Output the (X, Y) coordinate of the center of the cell containing the given text.  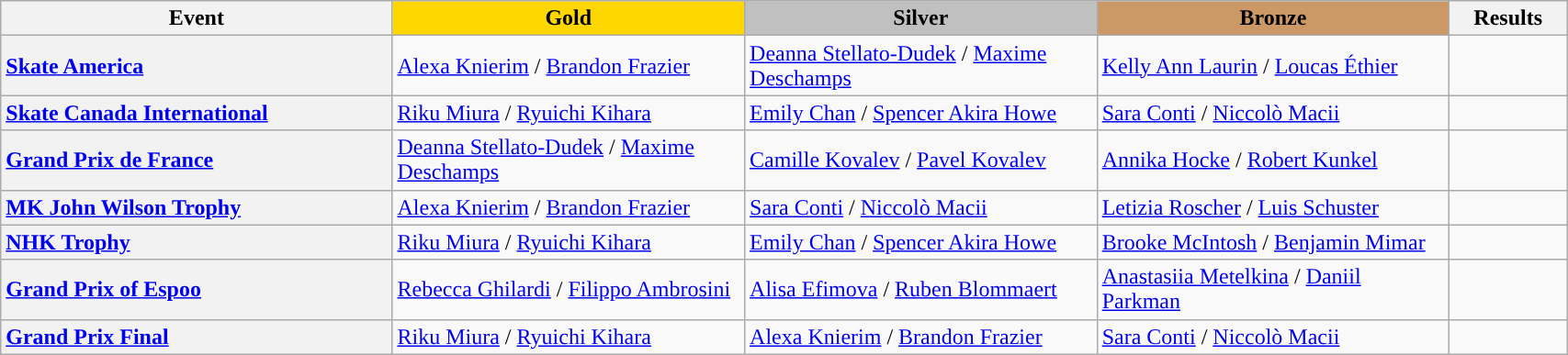
Annika Hocke / Robert Kunkel (1273, 160)
NHK Trophy (197, 242)
Brooke McIntosh / Benjamin Mimar (1273, 242)
Grand Prix de France (197, 160)
Alisa Efimova / Ruben Blommaert (921, 290)
Grand Prix Final (197, 337)
Gold (569, 18)
Event (197, 18)
Rebecca Ghilardi / Filippo Ambrosini (569, 290)
Grand Prix of Espoo (197, 290)
Silver (921, 18)
Results (1508, 18)
Skate America (197, 66)
MK John Wilson Trophy (197, 207)
Letizia Roscher / Luis Schuster (1273, 207)
Anastasiia Metelkina / Daniil Parkman (1273, 290)
Kelly Ann Laurin / Loucas Éthier (1273, 66)
Bronze (1273, 18)
Skate Canada International (197, 113)
Camille Kovalev / Pavel Kovalev (921, 160)
